Return [X, Y] of the center of cell containing provided text 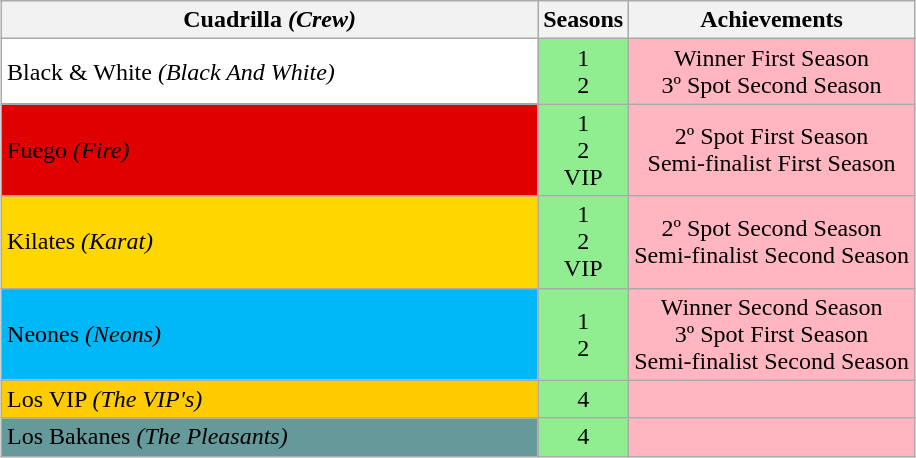
Fuego (Fire) [270, 150]
2º Spot Second SeasonSemi-finalist Second Season [772, 242]
Winner Second Season3º Spot First Season Semi-finalist Second Season [772, 334]
2º Spot First SeasonSemi-finalist First Season [772, 150]
Kilates (Karat) [270, 242]
Black & White (Black And White) [270, 72]
Winner First Season 3º Spot Second Season [772, 72]
Seasons [584, 20]
Los Bakanes (The Pleasants) [270, 437]
Cuadrilla (Crew) [270, 20]
Neones (Neons) [270, 334]
Achievements [772, 20]
Los VIP (The VIP's) [270, 399]
